For the text-containing cell, return its midpoint in (x, y) coordinate format. 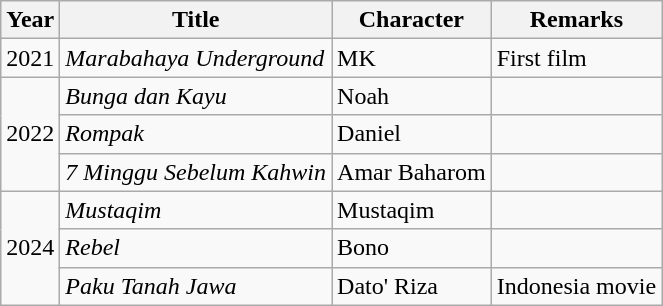
Paku Tanah Jawa (196, 286)
Indonesia movie (576, 286)
Character (412, 20)
Remarks (576, 20)
2024 (30, 248)
Bunga dan Kayu (196, 96)
Noah (412, 96)
MK (412, 58)
7 Minggu Sebelum Kahwin (196, 172)
Daniel (412, 134)
Dato' Riza (412, 286)
First film (576, 58)
Rompak (196, 134)
2021 (30, 58)
Title (196, 20)
Marabahaya Underground (196, 58)
Amar Baharom (412, 172)
Bono (412, 248)
2022 (30, 134)
Rebel (196, 248)
Year (30, 20)
